Identify which cell holds the provided text, then report its [X, Y] central coordinate. 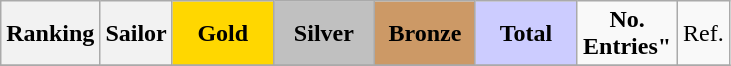
Bronze [424, 34]
Gold [222, 34]
Sailor [136, 34]
Total [526, 34]
Silver [324, 34]
No. Entries" [628, 34]
Ref. [704, 34]
Ranking [50, 34]
